Extract the (X, Y) coordinate from the center of the cell holding the provided text.  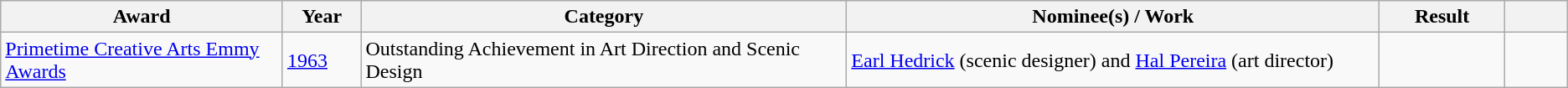
Outstanding Achievement in Art Direction and Scenic Design (604, 60)
Nominee(s) / Work (1113, 17)
Primetime Creative Arts Emmy Awards (142, 60)
Category (604, 17)
1963 (322, 60)
Result (1442, 17)
Earl Hedrick (scenic designer) and Hal Pereira (art director) (1113, 60)
Year (322, 17)
Award (142, 17)
